Identify which cell holds the provided text, then report its (x, y) central coordinate. 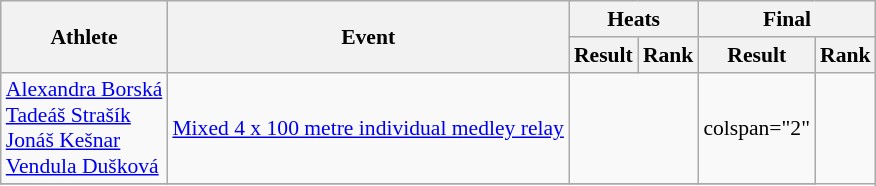
Final (786, 19)
Mixed 4 x 100 metre individual medley relay (368, 128)
colspan="2" (756, 128)
Event (368, 36)
Athlete (84, 36)
Alexandra BorskáTadeáš StrašíkJonáš KešnarVendula Dušková (84, 128)
Heats (634, 19)
